Capture the cell that displays the provided text and extract its [x, y] central coordinate. 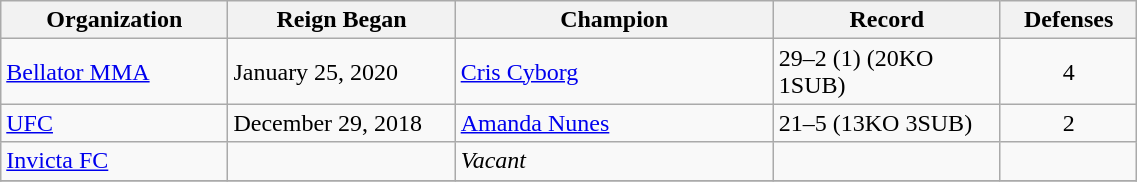
Champion [614, 20]
21–5 (13KO 3SUB) [886, 123]
Vacant [614, 161]
Invicta FC [114, 161]
Amanda Nunes [614, 123]
January 25, 2020 [342, 72]
Record [886, 20]
Bellator MMA [114, 72]
29–2 (1) (20KO 1SUB) [886, 72]
Reign Began [342, 20]
Defenses [1068, 20]
UFC [114, 123]
2 [1068, 123]
Cris Cyborg [614, 72]
4 [1068, 72]
December 29, 2018 [342, 123]
Organization [114, 20]
